From the cell containing the given text, extract its center point as [X, Y] coordinate. 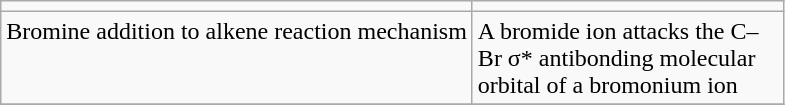
Bromine addition to alkene reaction mechanism [237, 58]
A bromide ion attacks the C–Br σ* antibonding molecular orbital of a bromonium ion [628, 58]
